Return (X, Y) of the center of cell containing provided text 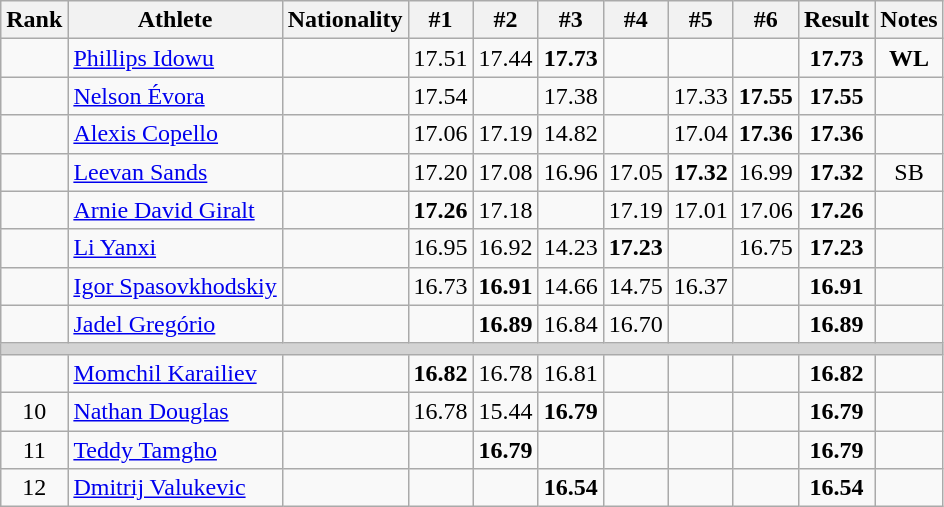
Leevan Sands (175, 172)
Arnie David Giralt (175, 210)
SB (909, 172)
11 (34, 449)
Nathan Douglas (175, 411)
Dmitrij Valukevic (175, 488)
10 (34, 411)
Nationality (345, 20)
Li Yanxi (175, 248)
Phillips Idowu (175, 58)
17.54 (440, 96)
15.44 (506, 411)
16.37 (700, 286)
14.23 (570, 248)
#6 (766, 20)
16.92 (506, 248)
#4 (636, 20)
14.82 (570, 134)
16.95 (440, 248)
Nelson Évora (175, 96)
17.44 (506, 58)
17.01 (700, 210)
Teddy Tamgho (175, 449)
Result (836, 20)
#3 (570, 20)
17.04 (700, 134)
16.81 (570, 373)
16.70 (636, 324)
17.08 (506, 172)
16.84 (570, 324)
17.05 (636, 172)
17.38 (570, 96)
14.66 (570, 286)
17.18 (506, 210)
Notes (909, 20)
17.20 (440, 172)
16.73 (440, 286)
Igor Spasovkhodskiy (175, 286)
WL (909, 58)
#1 (440, 20)
#2 (506, 20)
16.75 (766, 248)
Jadel Gregório (175, 324)
Rank (34, 20)
12 (34, 488)
14.75 (636, 286)
16.96 (570, 172)
Momchil Karailiev (175, 373)
Athlete (175, 20)
#5 (700, 20)
17.33 (700, 96)
16.99 (766, 172)
Alexis Copello (175, 134)
17.51 (440, 58)
